Determine the [x, y] coordinate at the center of the cell enclosing the given text.  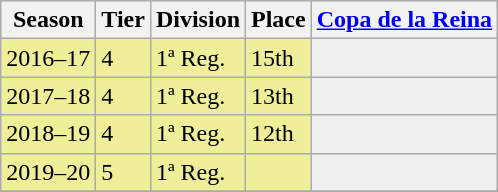
12th [279, 134]
5 [124, 172]
2018–19 [48, 134]
2019–20 [48, 172]
Division [198, 20]
Copa de la Reina [404, 20]
15th [279, 58]
2017–18 [48, 96]
13th [279, 96]
Season [48, 20]
2016–17 [48, 58]
Tier [124, 20]
Place [279, 20]
